Identify which cell holds the provided text, then report its (x, y) central coordinate. 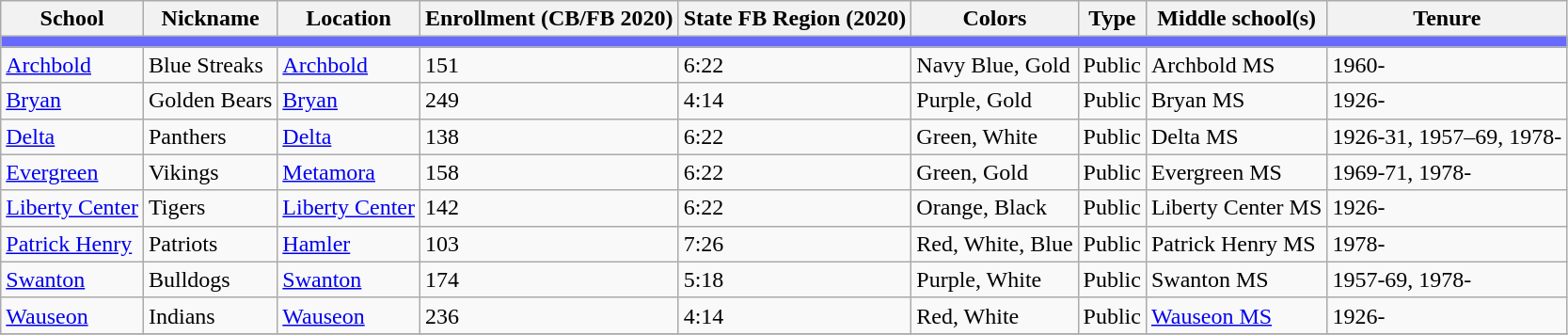
Purple, White (995, 279)
Evergreen (72, 172)
Evergreen MS (1236, 172)
State FB Region (2020) (795, 19)
Orange, Black (995, 208)
1969-71, 1978- (1447, 172)
Metamora (349, 172)
Golden Bears (210, 101)
151 (549, 65)
Middle school(s) (1236, 19)
1926-31, 1957–69, 1978- (1447, 136)
Purple, Gold (995, 101)
174 (549, 279)
7:26 (795, 244)
236 (549, 315)
Navy Blue, Gold (995, 65)
1960- (1447, 65)
Archbold MS (1236, 65)
Liberty Center MS (1236, 208)
Tigers (210, 208)
Type (1112, 19)
Delta MS (1236, 136)
Vikings (210, 172)
Patriots (210, 244)
Location (349, 19)
158 (549, 172)
103 (549, 244)
249 (549, 101)
Indians (210, 315)
Red, White (995, 315)
Bryan MS (1236, 101)
Hamler (349, 244)
1978- (1447, 244)
Patrick Henry MS (1236, 244)
5:18 (795, 279)
Swanton MS (1236, 279)
School (72, 19)
Red, White, Blue (995, 244)
142 (549, 208)
Tenure (1447, 19)
Bulldogs (210, 279)
1957-69, 1978- (1447, 279)
Colors (995, 19)
Green, Gold (995, 172)
Green, White (995, 136)
Enrollment (CB/FB 2020) (549, 19)
Panthers (210, 136)
Blue Streaks (210, 65)
Patrick Henry (72, 244)
Nickname (210, 19)
138 (549, 136)
Wauseon MS (1236, 315)
